Determine the [X, Y] coordinate at the center of the cell enclosing the given text.  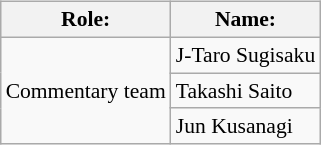
Jun Kusanagi [246, 126]
Commentary team [86, 90]
Takashi Saito [246, 91]
J-Taro Sugisaku [246, 55]
Name: [246, 20]
Role: [86, 20]
